Return [X, Y] of the center of cell containing provided text 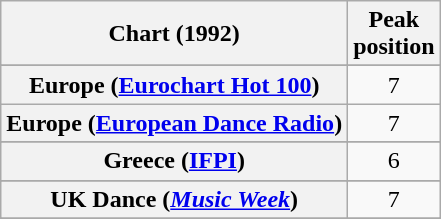
Europe (Eurochart Hot 100) [174, 85]
6 [394, 161]
Greece (IFPI) [174, 161]
Chart (1992) [174, 34]
Peakposition [394, 34]
Europe (European Dance Radio) [174, 123]
UK Dance (Music Week) [174, 199]
